Return [x, y] of the center of cell containing provided text 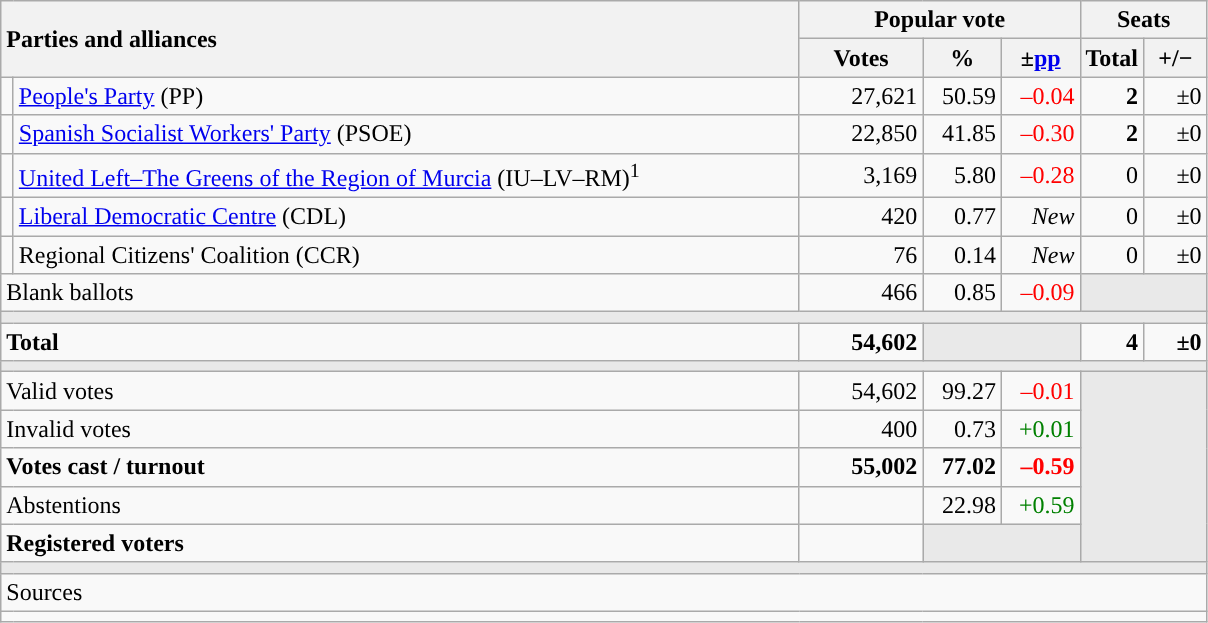
United Left–The Greens of the Region of Murcia (IU–LV–RM)1 [406, 176]
–0.04 [1040, 96]
55,002 [861, 467]
Abstentions [400, 505]
22.98 [962, 505]
Valid votes [400, 391]
466 [861, 293]
400 [861, 429]
Registered voters [400, 543]
0.85 [962, 293]
Invalid votes [400, 429]
50.59 [962, 96]
Parties and alliances [400, 39]
77.02 [962, 467]
420 [861, 217]
Liberal Democratic Centre (CDL) [406, 217]
–0.28 [1040, 176]
Popular vote [940, 20]
+0.01 [1040, 429]
Spanish Socialist Workers' Party (PSOE) [406, 134]
–0.30 [1040, 134]
27,621 [861, 96]
4 [1112, 342]
People's Party (PP) [406, 96]
Blank ballots [400, 293]
–0.09 [1040, 293]
% [962, 58]
99.27 [962, 391]
Seats [1144, 20]
–0.59 [1040, 467]
Regional Citizens' Coalition (CCR) [406, 255]
Votes [861, 58]
41.85 [962, 134]
5.80 [962, 176]
22,850 [861, 134]
76 [861, 255]
±pp [1040, 58]
Sources [604, 592]
+/− [1176, 58]
3,169 [861, 176]
+0.59 [1040, 505]
Votes cast / turnout [400, 467]
0.77 [962, 217]
–0.01 [1040, 391]
0.14 [962, 255]
0.73 [962, 429]
